Determine the (X, Y) coordinate at the center of the cell enclosing the given text.  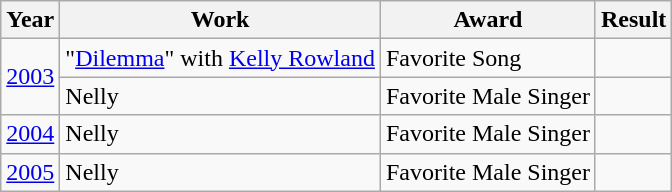
2005 (30, 172)
Result (633, 20)
Favorite Song (488, 58)
Year (30, 20)
"Dilemma" with Kelly Rowland (220, 58)
Award (488, 20)
2004 (30, 134)
2003 (30, 77)
Work (220, 20)
